Search for the cell housing the specified text and yield its [X, Y] center coordinate. 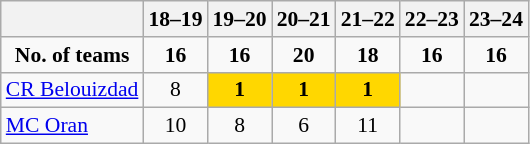
18–19 [175, 19]
20–21 [304, 19]
10 [175, 126]
6 [304, 126]
21–22 [368, 19]
CR Belouizdad [72, 90]
20 [304, 55]
23–24 [496, 19]
MC Oran [72, 126]
No. of teams [72, 55]
11 [368, 126]
18 [368, 55]
19–20 [239, 19]
22–23 [432, 19]
